Capture the cell that displays the provided text and extract its [X, Y] central coordinate. 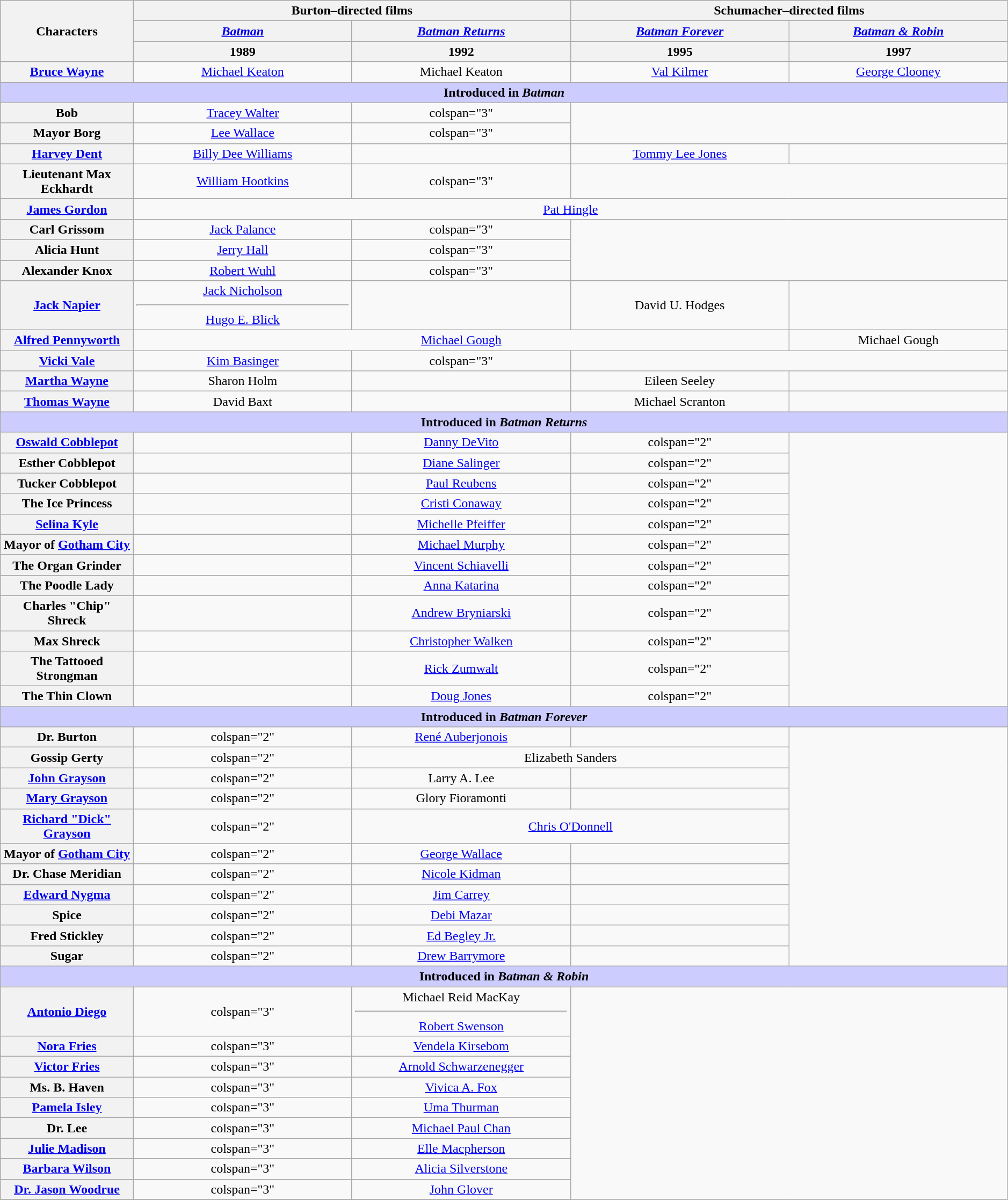
Alicia Silverstone [461, 1169]
The Thin Clown [67, 696]
Robert Wuhl [243, 270]
Tracey Walter [243, 113]
Martha Wayne [67, 381]
Dr. Lee [67, 1128]
Rick Zumwalt [461, 669]
Characters [67, 31]
John Glover [461, 1189]
Gossip Gerty [67, 758]
Christopher Walken [461, 641]
Batman & Robin [898, 31]
Vincent Schiavelli [461, 565]
Pat Hingle [570, 209]
Sugar [67, 956]
Bruce Wayne [67, 72]
Julie Madison [67, 1148]
Kim Basinger [243, 361]
Paul Reubens [461, 483]
1989 [243, 52]
John Grayson [67, 778]
Dr. Chase Meridian [67, 874]
Drew Barrymore [461, 956]
George Wallace [461, 854]
Thomas Wayne [67, 402]
The Ice Princess [67, 504]
Billy Dee Williams [243, 154]
Introduced in Batman [504, 92]
Nicole Kidman [461, 874]
Harvey Dent [67, 154]
Bob [67, 113]
Batman Forever [680, 31]
Barbara Wilson [67, 1169]
Elle Macpherson [461, 1148]
Dr. Jason Woodrue [67, 1189]
Nora Fries [67, 1046]
Michael Paul Chan [461, 1128]
1992 [461, 52]
Jerry Hall [243, 250]
Michael Murphy [461, 544]
Victor Fries [67, 1067]
Alexander Knox [67, 270]
Uma Thurman [461, 1108]
Ed Begley Jr. [461, 935]
Vicki Vale [67, 361]
Jack NicholsonHugo E. Blick [243, 306]
Danny DeVito [461, 442]
Mayor Borg [67, 133]
Arnold Schwarzenegger [461, 1067]
Pamela Isley [67, 1108]
Elizabeth Sanders [570, 758]
Tucker Cobblepot [67, 483]
Vivica A. Fox [461, 1087]
Chris O'Donnell [570, 826]
Diane Salinger [461, 463]
1995 [680, 52]
Anna Katarina [461, 585]
Charles "Chip" Shreck [67, 613]
Tommy Lee Jones [680, 154]
Max Shreck [67, 641]
The Poodle Lady [67, 585]
Schumacher–directed films [789, 11]
1997 [898, 52]
Dr. Burton [67, 737]
Oswald Cobblepot [67, 442]
Alicia Hunt [67, 250]
Eileen Seeley [680, 381]
Batman Returns [461, 31]
David Baxt [243, 402]
Selina Kyle [67, 524]
Introduced in Batman Forever [504, 717]
Burton–directed films [352, 11]
Esther Cobblepot [67, 463]
Val Kilmer [680, 72]
The Organ Grinder [67, 565]
Andrew Bryniarski [461, 613]
Ms. B. Haven [67, 1087]
George Clooney [898, 72]
Jack Napier [67, 306]
James Gordon [67, 209]
Michael Reid MacKayRobert Swenson [461, 1012]
Batman [243, 31]
Vendela Kirsebom [461, 1046]
Fred Stickley [67, 935]
Larry A. Lee [461, 778]
Jack Palance [243, 229]
Introduced in Batman & Robin [504, 976]
Antonio Diego [67, 1012]
Introduced in Batman Returns [504, 422]
Richard "Dick" Grayson [67, 826]
Edward Nygma [67, 894]
The Tattooed Strongman [67, 669]
Lieutenant Max Eckhardt [67, 181]
Michelle Pfeiffer [461, 524]
Doug Jones [461, 696]
Lee Wallace [243, 133]
William Hootkins [243, 181]
Michael Scranton [680, 402]
Debi Mazar [461, 915]
Mary Grayson [67, 798]
Jim Carrey [461, 894]
Alfred Pennyworth [67, 340]
Cristi Conaway [461, 504]
Spice [67, 915]
Sharon Holm [243, 381]
René Auberjonois [461, 737]
Carl Grissom [67, 229]
Glory Fioramonti [461, 798]
David U. Hodges [680, 306]
